Pinpoint the cell where the given text exists, returning its (X, Y) midpoint coordinate. 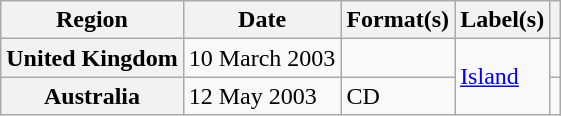
United Kingdom (92, 58)
Australia (92, 96)
10 March 2003 (262, 58)
Island (502, 77)
Region (92, 20)
Label(s) (502, 20)
CD (398, 96)
12 May 2003 (262, 96)
Format(s) (398, 20)
Date (262, 20)
